Scan for the cell matching the given text and deliver its (X, Y) coordinate at center. 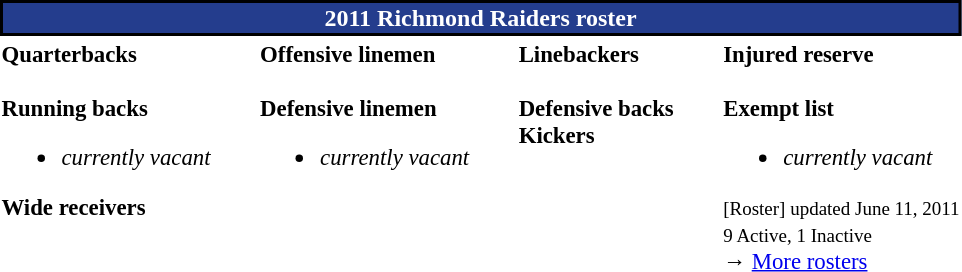
2011 Richmond Raiders roster (480, 18)
